Return the (x, y) coordinate for the center point of the cell that contains the specified text.  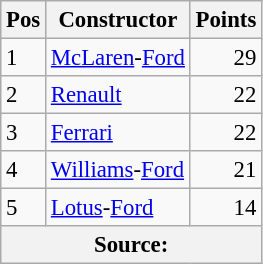
Constructor (118, 20)
14 (226, 208)
Pos (24, 20)
Source: (132, 245)
Ferrari (118, 133)
4 (24, 170)
1 (24, 58)
McLaren-Ford (118, 58)
Renault (118, 95)
21 (226, 170)
29 (226, 58)
Williams-Ford (118, 170)
Points (226, 20)
5 (24, 208)
Lotus-Ford (118, 208)
3 (24, 133)
2 (24, 95)
